Find where the given text appears and provide that cell's center as (X, Y) coordinate. 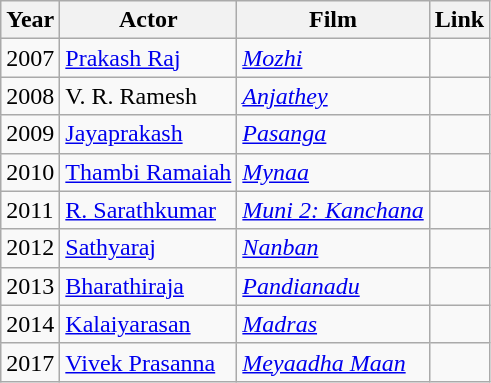
Nanban (333, 248)
V. R. Ramesh (148, 96)
Film (333, 20)
Pandianadu (333, 286)
Pasanga (333, 134)
2011 (30, 210)
Madras (333, 324)
Sathyaraj (148, 248)
Prakash Raj (148, 58)
Kalaiyarasan (148, 324)
R. Sarathkumar (148, 210)
2009 (30, 134)
2017 (30, 362)
Meyaadha Maan (333, 362)
Muni 2: Kanchana (333, 210)
Vivek Prasanna (148, 362)
Thambi Ramaiah (148, 172)
2007 (30, 58)
Jayaprakash (148, 134)
Mozhi (333, 58)
2008 (30, 96)
Bharathiraja (148, 286)
2010 (30, 172)
Year (30, 20)
2012 (30, 248)
Actor (148, 20)
Mynaa (333, 172)
Link (459, 20)
2013 (30, 286)
Anjathey (333, 96)
2014 (30, 324)
